Extract the (x, y) coordinate from the center of the cell holding the provided text.  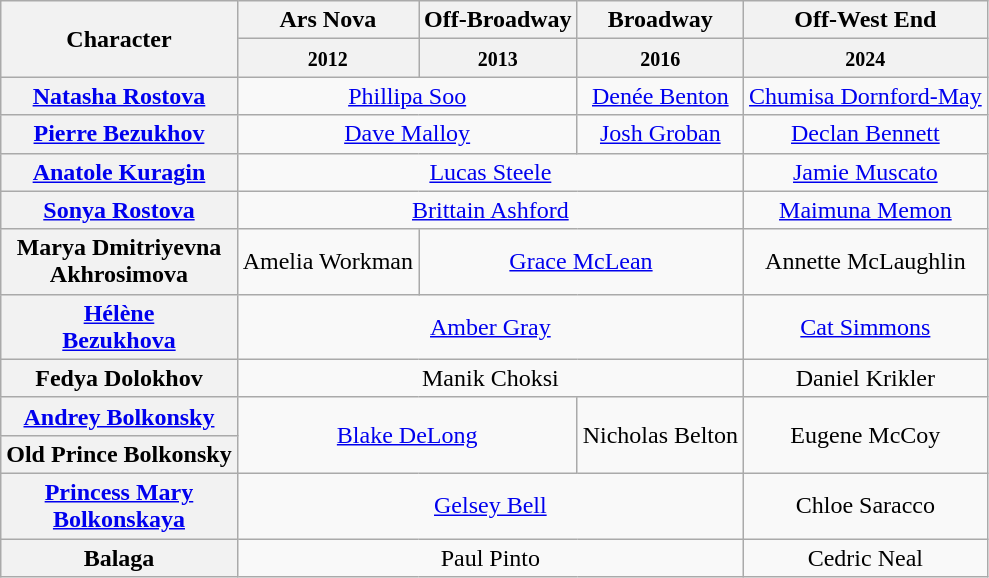
Off-Broadway (498, 20)
2024 (866, 58)
2013 (498, 58)
Character (119, 39)
Natasha Rostova (119, 96)
Paul Pinto (490, 557)
2016 (660, 58)
Ars Nova (328, 20)
Denée Benton (660, 96)
Nicholas Belton (660, 435)
Daniel Krikler (866, 378)
Broadway (660, 20)
HélèneBezukhova (119, 326)
Josh Groban (660, 134)
Declan Bennett (866, 134)
Phillipa Soo (407, 96)
Sonya Rostova (119, 210)
Maimuna Memon (866, 210)
Manik Choksi (490, 378)
Marya DmitriyevnaAkhrosimova (119, 262)
Dave Malloy (407, 134)
Fedya Dolokhov (119, 378)
Grace McLean (580, 262)
Cedric Neal (866, 557)
Blake DeLong (407, 435)
Anatole Kuragin (119, 172)
Cat Simmons (866, 326)
Amber Gray (490, 326)
Princess MaryBolkonskaya (119, 506)
Amelia Workman (328, 262)
2012 (328, 58)
Gelsey Bell (490, 506)
Balaga (119, 557)
Old Prince Bolkonsky (119, 454)
Chumisa Dornford-May (866, 96)
Chloe Saracco (866, 506)
Brittain Ashford (490, 210)
Annette McLaughlin (866, 262)
Off-West End (866, 20)
Lucas Steele (490, 172)
Jamie Muscato (866, 172)
Pierre Bezukhov (119, 134)
Andrey Bolkonsky (119, 416)
Eugene McCoy (866, 435)
